Extract the (x, y) coordinate from the center of the cell holding the provided text.  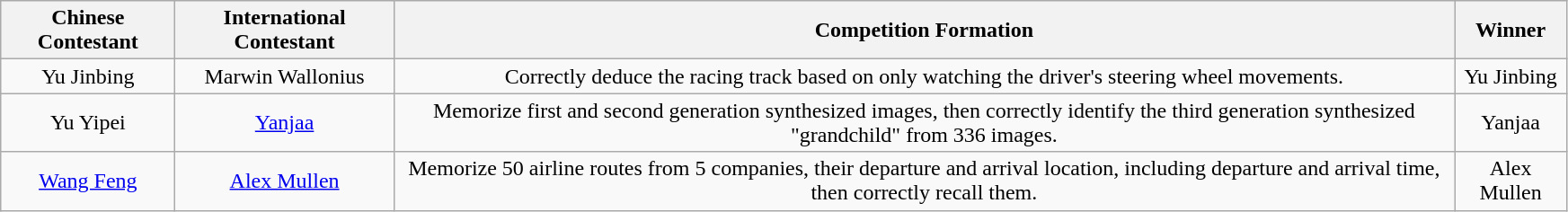
Chinese Contestant (88, 31)
International Contestant (284, 31)
Competition Formation (924, 31)
Yu Yipei (88, 122)
Memorize first and second generation synthesized images, then correctly identify the third generation synthesized "grandchild" from 336 images. (924, 122)
Memorize 50 airline routes from 5 companies, their departure and arrival location, including departure and arrival time, then correctly recall them. (924, 181)
Correctly deduce the racing track based on only watching the driver's steering wheel movements. (924, 76)
Marwin Wallonius (284, 76)
Wang Feng (88, 181)
Winner (1511, 31)
